Determine the (x, y) coordinate at the center of the cell enclosing the given text.  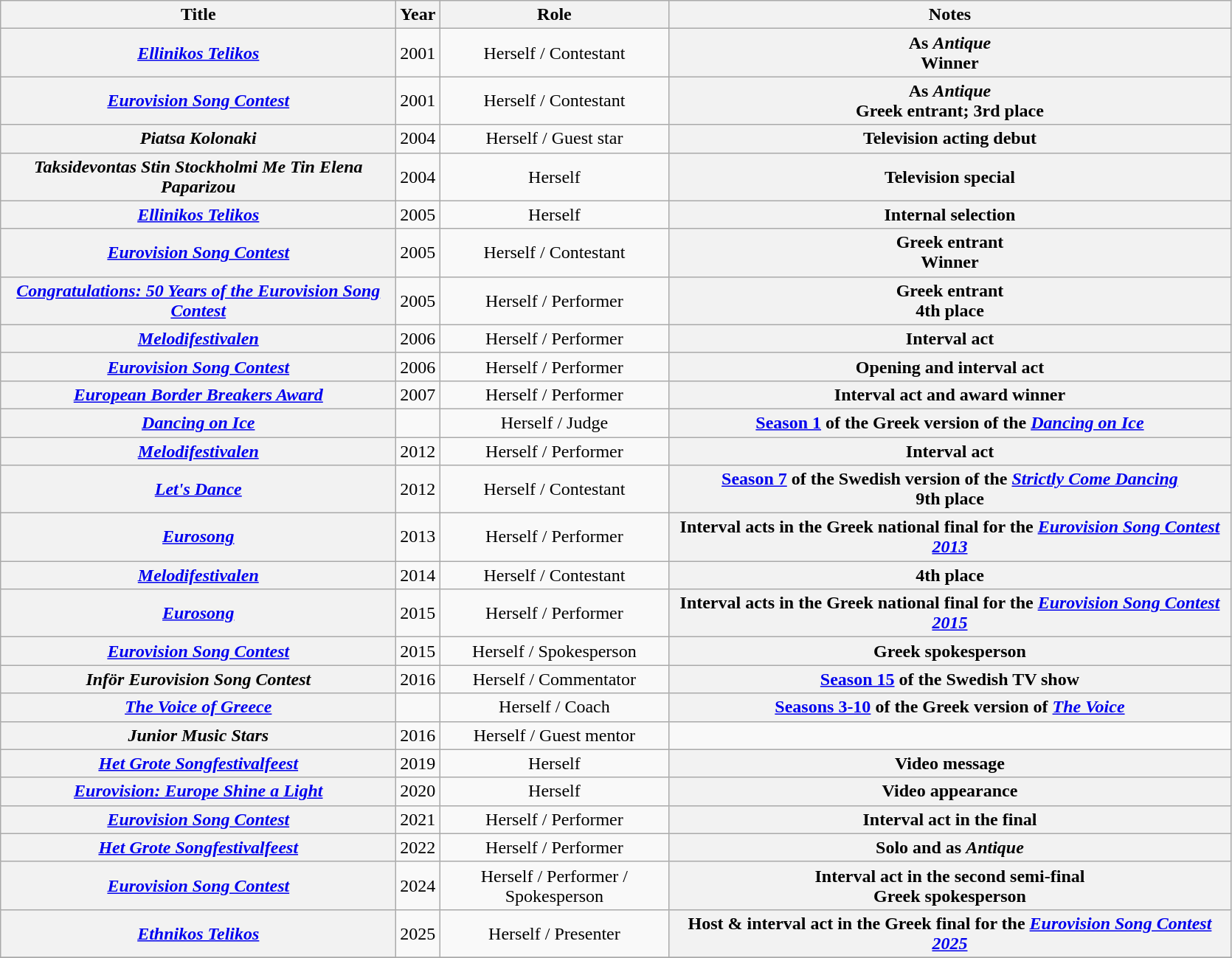
2007 (418, 395)
Interval acts in the Greek national final for the Eurovision Song Contest 2013 (950, 537)
As Antique Greek entrant; 3rd place (950, 100)
Seasons 3-10 of the Greek version of The Voice (950, 707)
Inför Eurovision Song Contest (198, 679)
Role (555, 15)
Herself / Spokesperson (555, 651)
2025 (418, 934)
Herself / Judge (555, 423)
Television special (950, 177)
Herself / Presenter (555, 934)
Season 15 of the Swedish TV show (950, 679)
2022 (418, 847)
Greek spokesperson (950, 651)
Interval act in the final (950, 819)
Interval acts in the Greek national final for the Eurovision Song Contest 2015 (950, 614)
Opening and interval act (950, 367)
Interval act and award winner (950, 395)
Herself / Commentator (555, 679)
Internal selection (950, 215)
Herself / Coach (555, 707)
Let's Dance (198, 490)
Host & interval act in the Greek final for the Eurovision Song Contest 2025 (950, 934)
Eurovision: Europe Shine a Light (198, 791)
Greek entrant 4th place (950, 301)
Solo and as Antique (950, 847)
Junior Music Stars (198, 735)
Taksidevontas Stin Stockholmi Me Tin Elena Paparizou (198, 177)
European Border Breakers Award (198, 395)
Piatsa Kolonaki (198, 139)
Year (418, 15)
Ethnikos Telikos (198, 934)
4th place (950, 575)
2020 (418, 791)
Dancing on Ice (198, 423)
The Voice of Greece (198, 707)
Herself / Guest mentor (555, 735)
2024 (418, 885)
Notes (950, 15)
As Antique Winner (950, 53)
2019 (418, 763)
Video appearance (950, 791)
Congratulations: 50 Years of the Eurovision Song Contest (198, 301)
Herself / Performer / Spokesperson (555, 885)
2021 (418, 819)
Interval act in the second semi-final Greek spokesperson (950, 885)
Season 1 of the Greek version of the Dancing on Ice (950, 423)
Title (198, 15)
2014 (418, 575)
Television acting debut (950, 139)
Season 7 of the Swedish version of the Strictly Come Dancing9th place (950, 490)
Greek entrant Winner (950, 252)
Video message (950, 763)
Herself / Guest star (555, 139)
2013 (418, 537)
